Locate the cell with the specified text and output its [X, Y] center coordinate. 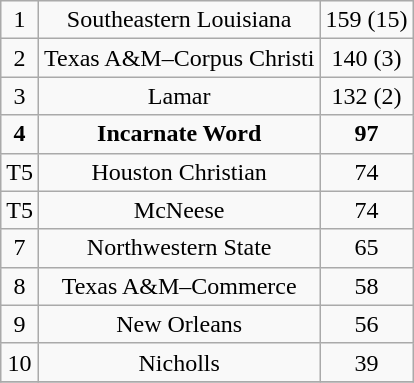
3 [20, 96]
9 [20, 324]
39 [366, 362]
2 [20, 58]
65 [366, 248]
Northwestern State [178, 248]
Southeastern Louisiana [178, 20]
1 [20, 20]
Incarnate Word [178, 134]
97 [366, 134]
Nicholls [178, 362]
132 (2) [366, 96]
159 (15) [366, 20]
New Orleans [178, 324]
4 [20, 134]
7 [20, 248]
56 [366, 324]
8 [20, 286]
Houston Christian [178, 172]
Lamar [178, 96]
Texas A&M–Corpus Christi [178, 58]
McNeese [178, 210]
Texas A&M–Commerce [178, 286]
10 [20, 362]
58 [366, 286]
140 (3) [366, 58]
